Identify which cell holds the provided text, then report its (x, y) central coordinate. 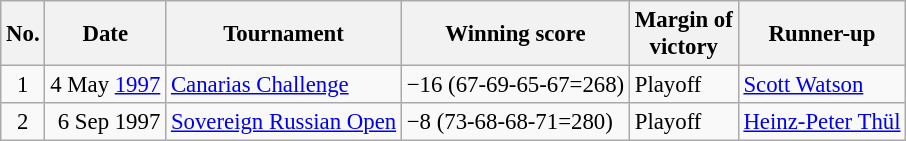
Sovereign Russian Open (284, 122)
6 Sep 1997 (106, 122)
1 (23, 85)
−16 (67-69-65-67=268) (515, 85)
No. (23, 34)
2 (23, 122)
Runner-up (822, 34)
4 May 1997 (106, 85)
Canarias Challenge (284, 85)
Margin ofvictory (684, 34)
Heinz-Peter Thül (822, 122)
Tournament (284, 34)
Scott Watson (822, 85)
Winning score (515, 34)
Date (106, 34)
−8 (73-68-68-71=280) (515, 122)
